From the cell containing the given text, extract its center point as (X, Y) coordinate. 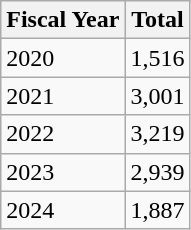
2024 (63, 210)
Fiscal Year (63, 20)
3,001 (158, 96)
2021 (63, 96)
2022 (63, 134)
2023 (63, 172)
2,939 (158, 172)
1,887 (158, 210)
Total (158, 20)
2020 (63, 58)
3,219 (158, 134)
1,516 (158, 58)
